Determine the (x, y) coordinate at the center of the cell enclosing the given text.  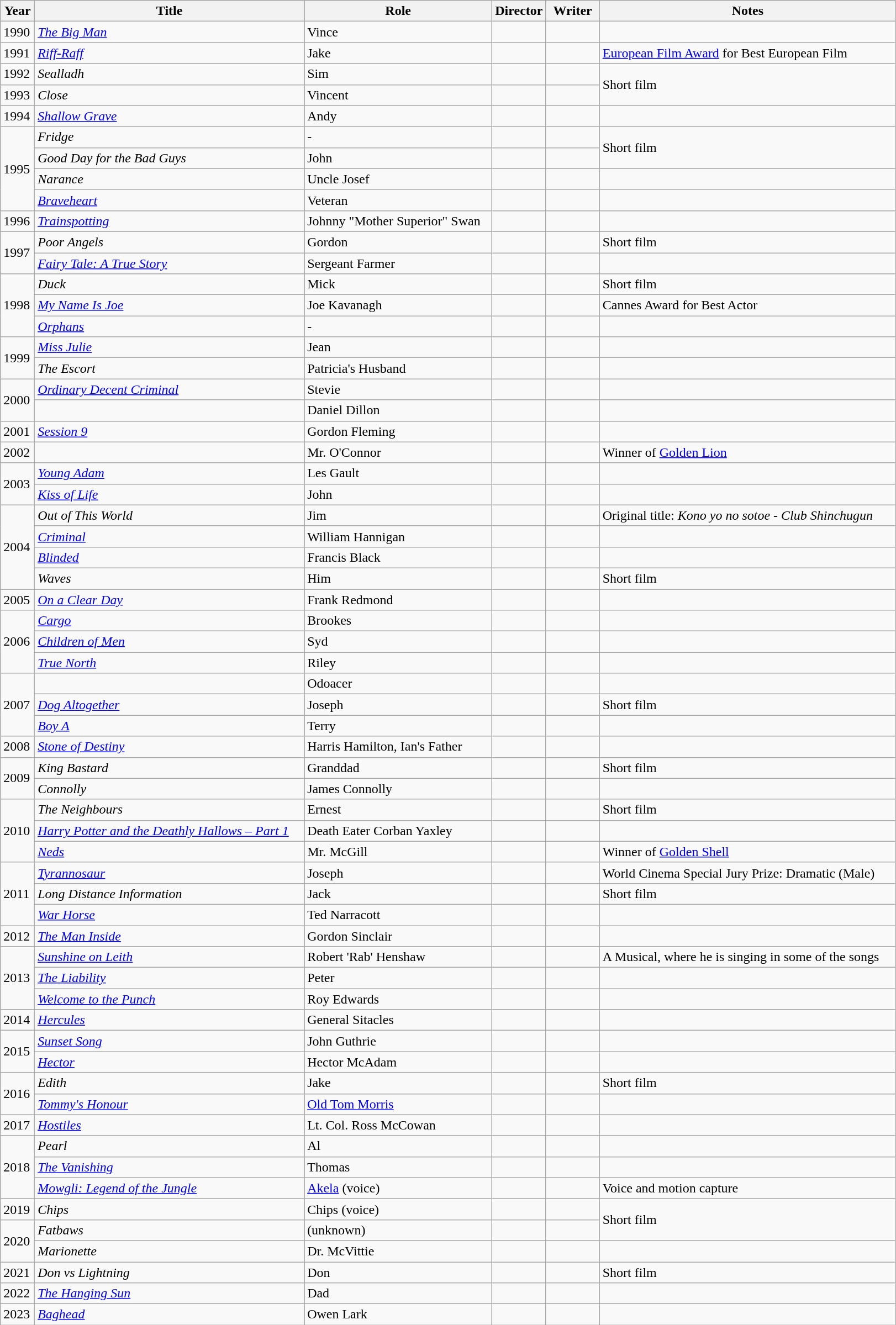
1995 (18, 168)
Welcome to the Punch (170, 999)
On a Clear Day (170, 599)
Vince (398, 32)
Out of This World (170, 515)
Ted Narracott (398, 915)
Boy A (170, 726)
Ordinary Decent Criminal (170, 389)
William Hannigan (398, 536)
2006 (18, 642)
Vincent (398, 95)
Waves (170, 578)
Jack (398, 894)
2018 (18, 1167)
Uncle Josef (398, 179)
Jim (398, 515)
Don vs Lightning (170, 1272)
Mick (398, 284)
Gordon Fleming (398, 431)
2002 (18, 452)
John Guthrie (398, 1041)
A Musical, where he is singing in some of the songs (747, 957)
Robert 'Rab' Henshaw (398, 957)
1996 (18, 221)
2022 (18, 1294)
Gordon (398, 242)
Sergeant Farmer (398, 263)
Harris Hamilton, Ian's Father (398, 747)
Lt. Col. Ross McCowan (398, 1125)
Mowgli: Legend of the Jungle (170, 1188)
Brookes (398, 621)
Syd (398, 642)
Braveheart (170, 200)
Long Distance Information (170, 894)
2008 (18, 747)
Baghead (170, 1315)
Cannes Award for Best Actor (747, 305)
Young Adam (170, 473)
1998 (18, 305)
Hostiles (170, 1125)
Andy (398, 116)
Session 9 (170, 431)
2019 (18, 1209)
Notes (747, 11)
Jean (398, 347)
Riley (398, 663)
Winner of Golden Lion (747, 452)
1992 (18, 74)
Hercules (170, 1020)
Granddad (398, 768)
Fairy Tale: A True Story (170, 263)
Patricia's Husband (398, 368)
Duck (170, 284)
1993 (18, 95)
Connolly (170, 789)
2004 (18, 547)
Narance (170, 179)
Terry (398, 726)
Trainspotting (170, 221)
Fridge (170, 137)
Stone of Destiny (170, 747)
James Connolly (398, 789)
2014 (18, 1020)
Good Day for the Bad Guys (170, 158)
Sealladh (170, 74)
Kiss of Life (170, 494)
General Sitacles (398, 1020)
Francis Black (398, 557)
Harry Potter and the Deathly Hallows – Part 1 (170, 831)
War Horse (170, 915)
2011 (18, 894)
Blinded (170, 557)
Les Gault (398, 473)
1994 (18, 116)
Edith (170, 1083)
Mr. O'Connor (398, 452)
The Man Inside (170, 936)
Poor Angels (170, 242)
Writer (572, 11)
Peter (398, 978)
Mr. McGill (398, 852)
Original title: Kono yo no sotoe - Club Shinchugun (747, 515)
Don (398, 1272)
Thomas (398, 1167)
Chips (voice) (398, 1209)
My Name Is Joe (170, 305)
Cargo (170, 621)
2000 (18, 400)
Close (170, 95)
2017 (18, 1125)
Miss Julie (170, 347)
Owen Lark (398, 1315)
The Escort (170, 368)
Gordon Sinclair (398, 936)
The Big Man (170, 32)
2012 (18, 936)
Joe Kavanagh (398, 305)
Sunset Song (170, 1041)
2020 (18, 1240)
(unknown) (398, 1230)
2013 (18, 978)
Tyrannosaur (170, 873)
Year (18, 11)
Winner of Golden Shell (747, 852)
2010 (18, 831)
Orphans (170, 326)
Criminal (170, 536)
2015 (18, 1052)
Veteran (398, 200)
King Bastard (170, 768)
2003 (18, 484)
Him (398, 578)
The Liability (170, 978)
Hector McAdam (398, 1062)
1990 (18, 32)
Riff-Raff (170, 53)
True North (170, 663)
World Cinema Special Jury Prize: Dramatic (Male) (747, 873)
Neds (170, 852)
Ernest (398, 810)
2009 (18, 778)
Dad (398, 1294)
Sunshine on Leith (170, 957)
Al (398, 1146)
Chips (170, 1209)
The Vanishing (170, 1167)
Role (398, 11)
Pearl (170, 1146)
Daniel Dillon (398, 410)
2001 (18, 431)
Hector (170, 1062)
The Hanging Sun (170, 1294)
Marionette (170, 1251)
Death Eater Corban Yaxley (398, 831)
Odoacer (398, 684)
Johnny "Mother Superior" Swan (398, 221)
Dog Altogether (170, 705)
Fatbaws (170, 1230)
European Film Award for Best European Film (747, 53)
Stevie (398, 389)
Voice and motion capture (747, 1188)
2016 (18, 1094)
Director (519, 11)
2005 (18, 599)
Dr. McVittie (398, 1251)
Old Tom Morris (398, 1104)
Frank Redmond (398, 599)
2007 (18, 705)
1997 (18, 252)
1999 (18, 358)
Tommy's Honour (170, 1104)
The Neighbours (170, 810)
Roy Edwards (398, 999)
Sim (398, 74)
1991 (18, 53)
Children of Men (170, 642)
Akela (voice) (398, 1188)
Shallow Grave (170, 116)
Title (170, 11)
2023 (18, 1315)
2021 (18, 1272)
